Scan for the cell matching the given text and deliver its [X, Y] coordinate at center. 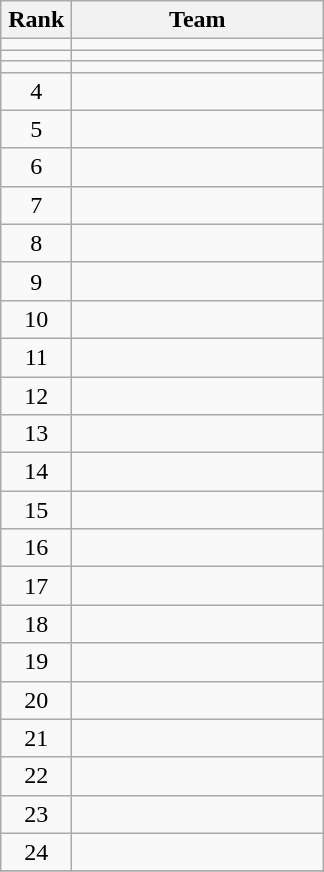
19 [36, 662]
24 [36, 852]
Team [198, 20]
6 [36, 167]
16 [36, 548]
12 [36, 395]
8 [36, 243]
23 [36, 814]
10 [36, 319]
22 [36, 776]
14 [36, 472]
18 [36, 624]
17 [36, 586]
21 [36, 738]
4 [36, 91]
13 [36, 434]
5 [36, 129]
11 [36, 357]
7 [36, 205]
20 [36, 700]
Rank [36, 20]
9 [36, 281]
15 [36, 510]
